Provide the [x, y] coordinate of the cell's center where the given text is located.  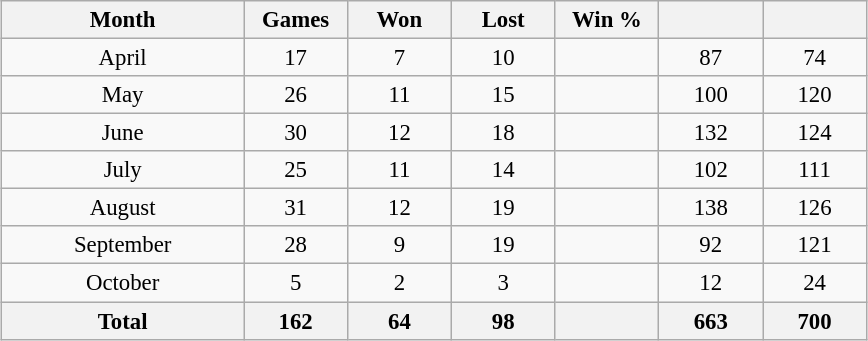
700 [815, 321]
September [123, 245]
3 [503, 283]
Total [123, 321]
5 [296, 283]
July [123, 170]
25 [296, 170]
102 [711, 170]
98 [503, 321]
87 [711, 57]
24 [815, 283]
138 [711, 208]
26 [296, 95]
124 [815, 133]
7 [399, 57]
May [123, 95]
162 [296, 321]
92 [711, 245]
18 [503, 133]
17 [296, 57]
64 [399, 321]
121 [815, 245]
2 [399, 283]
14 [503, 170]
Lost [503, 20]
126 [815, 208]
9 [399, 245]
663 [711, 321]
Month [123, 20]
August [123, 208]
28 [296, 245]
10 [503, 57]
30 [296, 133]
June [123, 133]
April [123, 57]
120 [815, 95]
111 [815, 170]
15 [503, 95]
Win % [607, 20]
Games [296, 20]
31 [296, 208]
132 [711, 133]
October [123, 283]
100 [711, 95]
74 [815, 57]
Won [399, 20]
